Search for the cell housing the specified text and yield its (x, y) center coordinate. 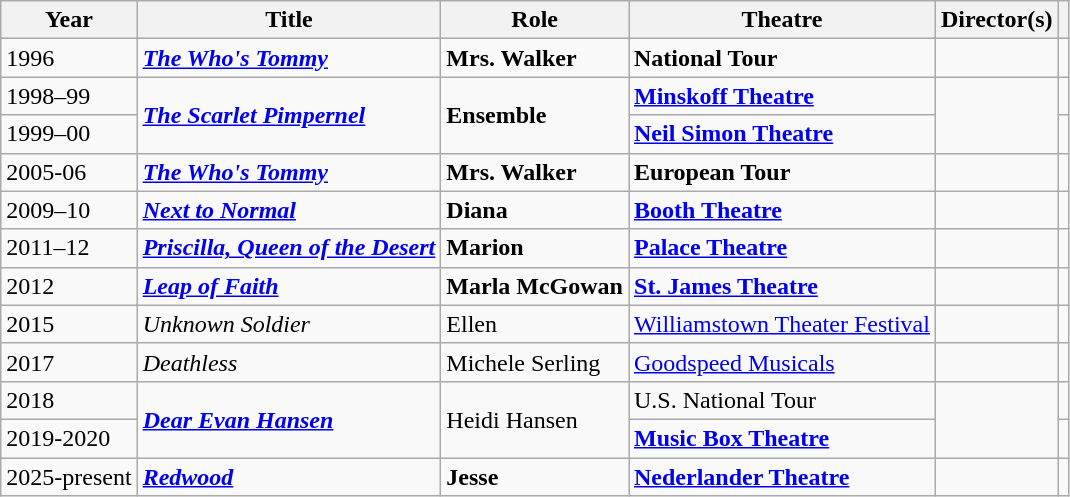
Booth Theatre (782, 210)
Dear Evan Hansen (289, 419)
Neil Simon Theatre (782, 134)
2005-06 (69, 172)
1996 (69, 58)
2012 (69, 286)
Goodspeed Musicals (782, 362)
National Tour (782, 58)
Next to Normal (289, 210)
Leap of Faith (289, 286)
Minskoff Theatre (782, 96)
Ensemble (535, 115)
Nederlander Theatre (782, 477)
Heidi Hansen (535, 419)
Redwood (289, 477)
Marla McGowan (535, 286)
Diana (535, 210)
Ellen (535, 324)
2019-2020 (69, 438)
2017 (69, 362)
Role (535, 20)
Deathless (289, 362)
1998–99 (69, 96)
European Tour (782, 172)
Williamstown Theater Festival (782, 324)
2011–12 (69, 248)
Unknown Soldier (289, 324)
2025-present (69, 477)
Theatre (782, 20)
Priscilla, Queen of the Desert (289, 248)
Year (69, 20)
Palace Theatre (782, 248)
2018 (69, 400)
Jesse (535, 477)
2015 (69, 324)
Marion (535, 248)
Music Box Theatre (782, 438)
St. James Theatre (782, 286)
Michele Serling (535, 362)
U.S. National Tour (782, 400)
2009–10 (69, 210)
1999–00 (69, 134)
Director(s) (996, 20)
Title (289, 20)
The Scarlet Pimpernel (289, 115)
